From the cell containing the given text, extract its center point as [x, y] coordinate. 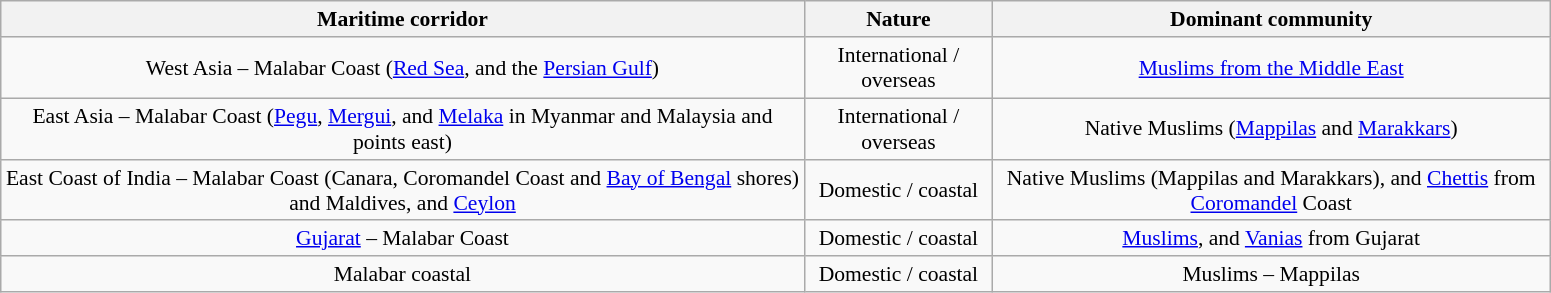
Native Muslims (Mappilas and Marakkars), and Chettis from Coromandel Coast [1272, 190]
Native Muslims (Mappilas and Marakkars) [1272, 128]
Dominant community [1272, 19]
West Asia – Malabar Coast (Red Sea, and the Persian Gulf) [402, 68]
Gujarat – Malabar Coast [402, 238]
Nature [898, 19]
Maritime corridor [402, 19]
Malabar coastal [402, 274]
Muslims, and Vanias from Gujarat [1272, 238]
East Asia – Malabar Coast (Pegu, Mergui, and Melaka in Myanmar and Malaysia and points east) [402, 128]
Muslims – Mappilas [1272, 274]
Muslims from the Middle East [1272, 68]
East Coast of India – Malabar Coast (Canara, Coromandel Coast and Bay of Bengal shores) and Maldives, and Ceylon [402, 190]
